Return the [x, y] coordinate for the center point of the cell that contains the specified text.  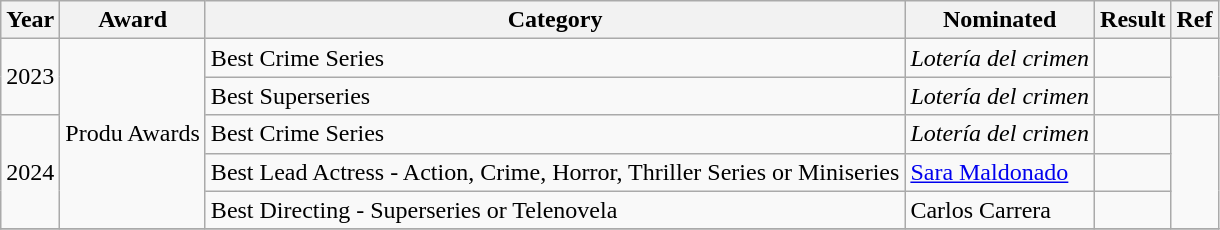
Nominated [1000, 20]
Carlos Carrera [1000, 210]
Best Lead Actress - Action, Crime, Horror, Thriller Series or Miniseries [555, 172]
Category [555, 20]
Best Directing - Superseries or Telenovela [555, 210]
Ref [1194, 20]
Produ Awards [133, 134]
2024 [30, 172]
2023 [30, 77]
Best Superseries [555, 96]
Year [30, 20]
Award [133, 20]
Sara Maldonado [1000, 172]
Result [1133, 20]
